Pinpoint the cell where the given text exists, returning its (X, Y) midpoint coordinate. 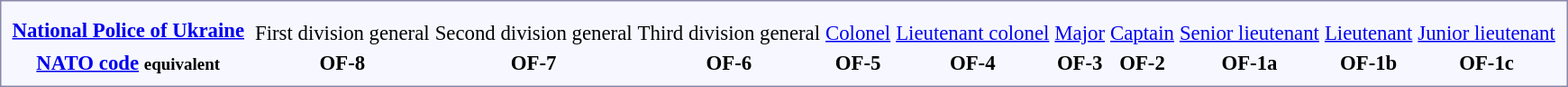
OF-1a (1249, 63)
OF-7 (533, 63)
OF-8 (342, 63)
OF-5 (858, 63)
Second division general (533, 33)
Major (1080, 33)
OF-3 (1080, 63)
OF-1b (1368, 63)
Junior lieutenant (1487, 33)
NATO code equivalent (128, 63)
Senior lieutenant (1249, 33)
Lieutenant (1368, 33)
First division general (342, 33)
Lieutenant colonel (973, 33)
OF-2 (1143, 63)
Third division general (728, 33)
Colonel (858, 33)
OF-4 (973, 63)
OF-1c (1487, 63)
National Police of Ukraine (128, 30)
OF-6 (728, 63)
Captain (1143, 33)
